Search for the cell housing the specified text and yield its (x, y) center coordinate. 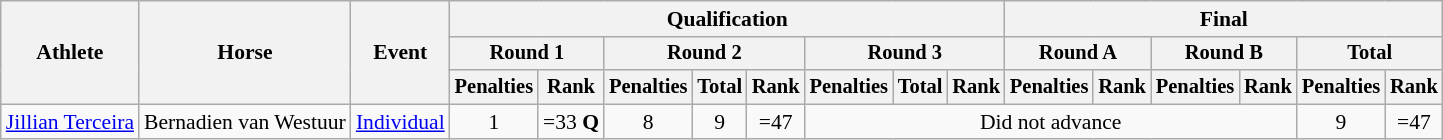
Jillian Terceira (70, 122)
Round 3 (905, 54)
Qualification (728, 19)
Round 2 (704, 54)
8 (648, 122)
=33 Q (571, 122)
Athlete (70, 52)
Did not advance (1051, 122)
Bernadien van Westuur (245, 122)
Event (400, 52)
Final (1224, 19)
Round B (1224, 54)
Round 1 (527, 54)
1 (494, 122)
Round A (1078, 54)
Individual (400, 122)
Horse (245, 52)
